From the cell containing the given text, extract its center point as [x, y] coordinate. 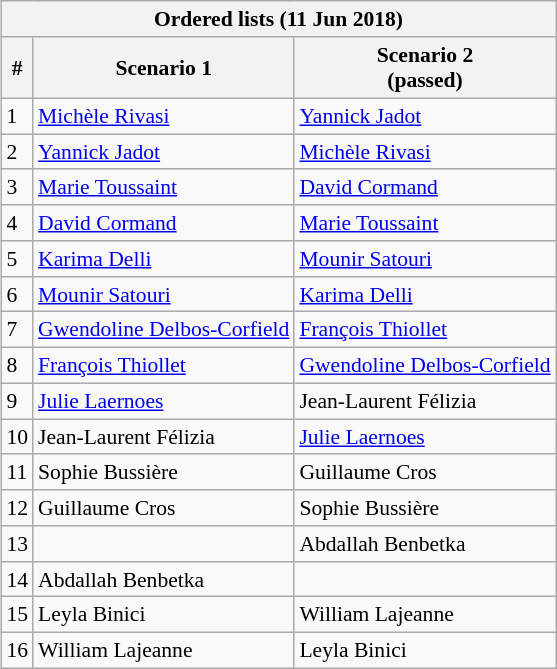
# [17, 68]
5 [17, 259]
2 [17, 152]
Scenario 2(passed) [424, 68]
4 [17, 223]
12 [17, 508]
13 [17, 544]
7 [17, 330]
Scenario 1 [164, 68]
15 [17, 615]
6 [17, 294]
16 [17, 650]
14 [17, 579]
Ordered lists (11 Jun 2018) [278, 19]
8 [17, 365]
1 [17, 116]
9 [17, 401]
10 [17, 437]
11 [17, 472]
3 [17, 187]
